Identify which cell holds the provided text, then report its (X, Y) central coordinate. 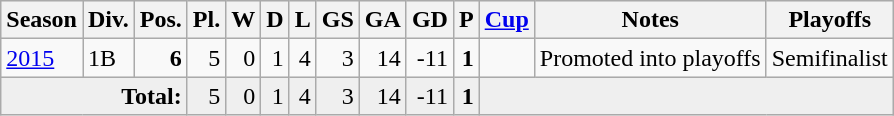
Div. (108, 20)
Total: (94, 96)
Cup (506, 20)
Season (42, 20)
Promoted into playoffs (650, 58)
Pl. (206, 20)
W (244, 20)
GA (382, 20)
D (275, 20)
Pos. (160, 20)
GD (430, 20)
6 (160, 58)
Playoffs (830, 20)
Notes (650, 20)
L (302, 20)
GS (338, 20)
1B (108, 58)
P (466, 20)
2015 (42, 58)
Semifinalist (830, 58)
